For the text-containing cell, return its midpoint in [x, y] coordinate format. 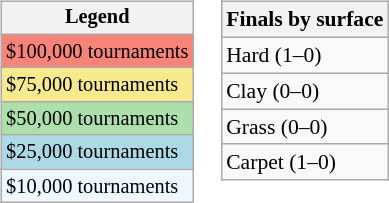
Finals by surface [304, 20]
Hard (1–0) [304, 55]
Legend [97, 18]
Clay (0–0) [304, 91]
$10,000 tournaments [97, 186]
$75,000 tournaments [97, 85]
$25,000 tournaments [97, 152]
Carpet (1–0) [304, 162]
Grass (0–0) [304, 127]
$50,000 tournaments [97, 119]
$100,000 tournaments [97, 51]
